Capture the cell that displays the provided text and extract its (X, Y) central coordinate. 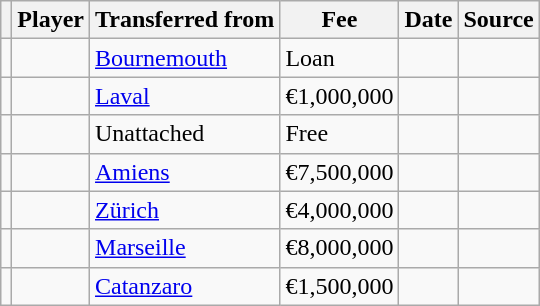
Fee (340, 20)
Source (498, 20)
Catanzaro (185, 286)
Transferred from (185, 20)
Unattached (185, 134)
€8,000,000 (340, 248)
Zürich (185, 210)
Laval (185, 96)
Bournemouth (185, 58)
€4,000,000 (340, 210)
Date (428, 20)
€1,500,000 (340, 286)
Loan (340, 58)
Player (51, 20)
€7,500,000 (340, 172)
Marseille (185, 248)
Amiens (185, 172)
Free (340, 134)
€1,000,000 (340, 96)
